For the text-containing cell, return its midpoint in [X, Y] coordinate format. 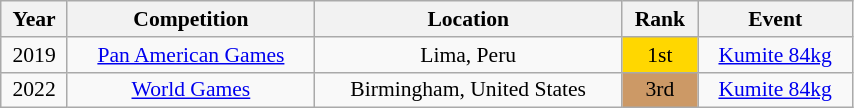
Rank [660, 19]
Pan American Games [190, 55]
2022 [34, 90]
Event [776, 19]
Lima, Peru [468, 55]
3rd [660, 90]
Competition [190, 19]
Birmingham, United States [468, 90]
1st [660, 55]
Location [468, 19]
2019 [34, 55]
World Games [190, 90]
Year [34, 19]
